From the cell containing the given text, extract its center point as (x, y) coordinate. 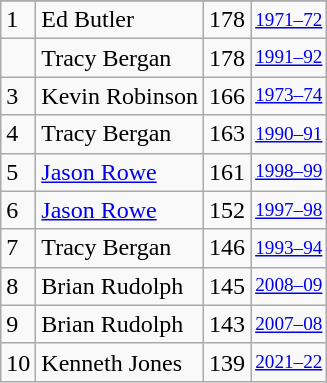
3 (18, 96)
161 (228, 172)
1973–74 (289, 96)
145 (228, 286)
Kenneth Jones (120, 362)
139 (228, 362)
1971–72 (289, 20)
1 (18, 20)
166 (228, 96)
8 (18, 286)
146 (228, 248)
6 (18, 210)
4 (18, 134)
1998–99 (289, 172)
1990–91 (289, 134)
9 (18, 324)
1991–92 (289, 58)
2008–09 (289, 286)
10 (18, 362)
2007–08 (289, 324)
7 (18, 248)
1993–94 (289, 248)
Ed Butler (120, 20)
Kevin Robinson (120, 96)
143 (228, 324)
163 (228, 134)
152 (228, 210)
5 (18, 172)
2021–22 (289, 362)
1997–98 (289, 210)
